Capture the cell that displays the provided text and extract its [x, y] central coordinate. 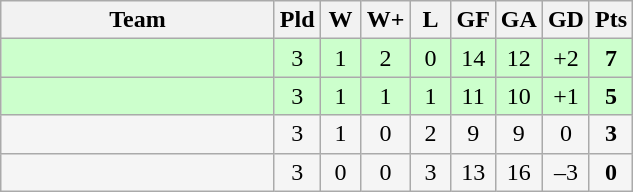
12 [518, 58]
Pts [610, 20]
GA [518, 20]
13 [473, 172]
+1 [566, 96]
5 [610, 96]
–3 [566, 172]
14 [473, 58]
Team [138, 20]
GD [566, 20]
16 [518, 172]
W [340, 20]
+2 [566, 58]
10 [518, 96]
11 [473, 96]
L [430, 20]
GF [473, 20]
7 [610, 58]
W+ [386, 20]
Pld [297, 20]
